Return the (x, y) coordinate for the center point of the cell that contains the specified text.  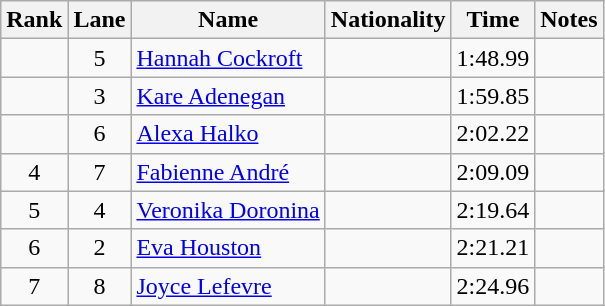
2:21.21 (493, 248)
Veronika Doronina (228, 210)
Name (228, 20)
1:59.85 (493, 96)
Eva Houston (228, 248)
2:09.09 (493, 172)
2:24.96 (493, 286)
Notes (569, 20)
Fabienne André (228, 172)
2 (100, 248)
Hannah Cockroft (228, 58)
Rank (34, 20)
Nationality (388, 20)
1:48.99 (493, 58)
Kare Adenegan (228, 96)
8 (100, 286)
Lane (100, 20)
Time (493, 20)
Alexa Halko (228, 134)
2:02.22 (493, 134)
3 (100, 96)
Joyce Lefevre (228, 286)
2:19.64 (493, 210)
